Detect which cell encompasses the target text, then output its [x, y] center coordinate. 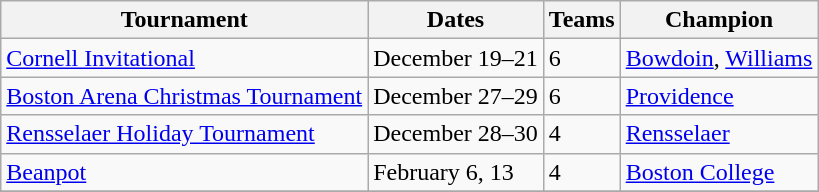
Beanpot [184, 172]
Teams [582, 20]
Cornell Invitational [184, 58]
December 19–21 [456, 58]
Tournament [184, 20]
Boston Arena Christmas Tournament [184, 96]
Providence [719, 96]
December 28–30 [456, 134]
Bowdoin, Williams [719, 58]
Dates [456, 20]
Boston College [719, 172]
December 27–29 [456, 96]
Rensselaer Holiday Tournament [184, 134]
Champion [719, 20]
Rensselaer [719, 134]
February 6, 13 [456, 172]
